Determine the [X, Y] coordinate at the center of the cell enclosing the given text.  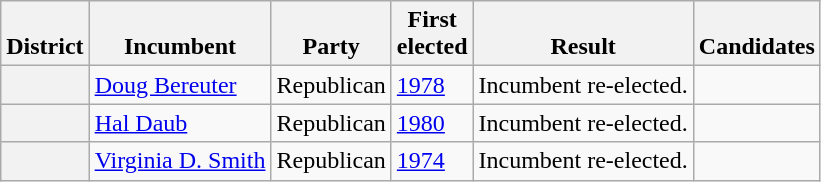
Doug Bereuter [180, 85]
Result [583, 34]
1978 [432, 85]
Hal Daub [180, 123]
Virginia D. Smith [180, 161]
Incumbent [180, 34]
District [45, 34]
Party [331, 34]
Firstelected [432, 34]
Candidates [756, 34]
1974 [432, 161]
1980 [432, 123]
